From the cell containing the given text, extract its center point as [X, Y] coordinate. 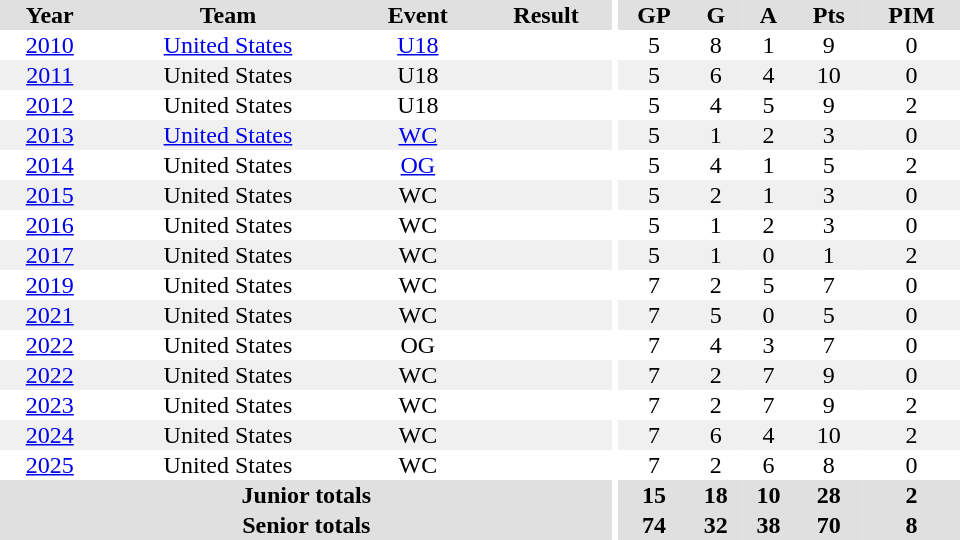
Junior totals [306, 495]
28 [829, 495]
2025 [50, 465]
18 [716, 495]
2013 [50, 135]
GP [654, 15]
2017 [50, 255]
2021 [50, 315]
A [768, 15]
38 [768, 525]
Result [546, 15]
2023 [50, 405]
Senior totals [306, 525]
2024 [50, 435]
70 [829, 525]
2016 [50, 225]
Team [228, 15]
2014 [50, 165]
2011 [50, 75]
15 [654, 495]
32 [716, 525]
2012 [50, 105]
PIM [912, 15]
2015 [50, 195]
Year [50, 15]
2010 [50, 45]
Pts [829, 15]
2019 [50, 285]
G [716, 15]
74 [654, 525]
Event [418, 15]
